Pinpoint the cell where the given text exists, returning its [x, y] midpoint coordinate. 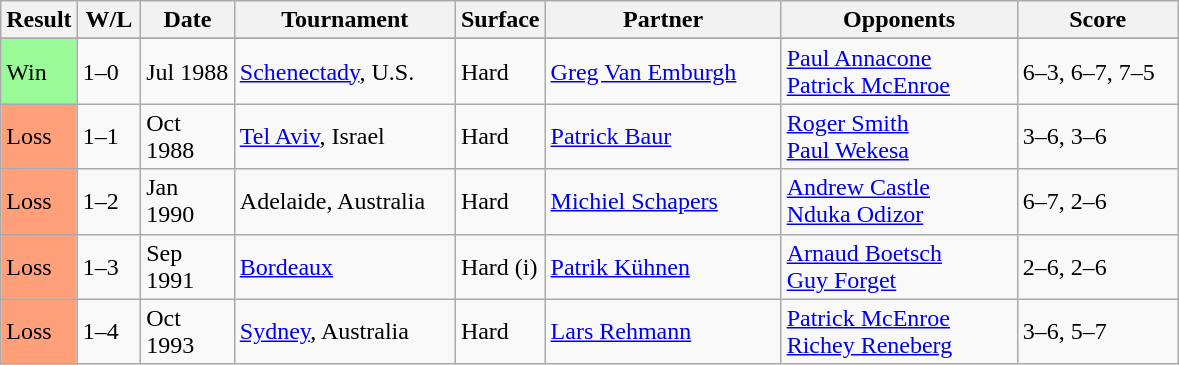
6–7, 2–6 [1098, 202]
Patrick Baur [663, 136]
1–3 [109, 266]
Result [39, 20]
Lars Rehmann [663, 332]
1–2 [109, 202]
Score [1098, 20]
Oct 1988 [188, 136]
Roger Smith Paul Wekesa [899, 136]
Date [188, 20]
Partner [663, 20]
Sydney, Australia [344, 332]
6–3, 6–7, 7–5 [1098, 72]
Arnaud Boetsch Guy Forget [899, 266]
Schenectady, U.S. [344, 72]
Jul 1988 [188, 72]
Adelaide, Australia [344, 202]
Paul Annacone Patrick McEnroe [899, 72]
Patrik Kühnen [663, 266]
Hard (i) [500, 266]
Tournament [344, 20]
Tel Aviv, Israel [344, 136]
W/L [109, 20]
Patrick McEnroe Richey Reneberg [899, 332]
Opponents [899, 20]
3–6, 5–7 [1098, 332]
Jan 1990 [188, 202]
1–0 [109, 72]
Sep 1991 [188, 266]
1–1 [109, 136]
Andrew Castle Nduka Odizor [899, 202]
3–6, 3–6 [1098, 136]
1–4 [109, 332]
Win [39, 72]
Oct 1993 [188, 332]
2–6, 2–6 [1098, 266]
Michiel Schapers [663, 202]
Bordeaux [344, 266]
Greg Van Emburgh [663, 72]
Surface [500, 20]
